Locate the cell with the specified text and output its (X, Y) center coordinate. 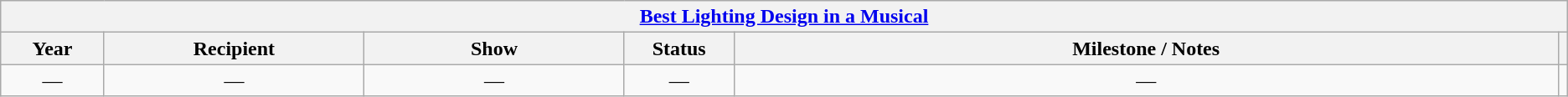
Milestone / Notes (1146, 48)
Recipient (235, 48)
Status (678, 48)
Best Lighting Design in a Musical (784, 17)
Show (494, 48)
Year (52, 48)
